Search for the cell housing the specified text and yield its (x, y) center coordinate. 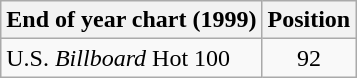
Position (309, 20)
U.S. Billboard Hot 100 (132, 58)
92 (309, 58)
End of year chart (1999) (132, 20)
